Search for the cell housing the specified text and yield its [x, y] center coordinate. 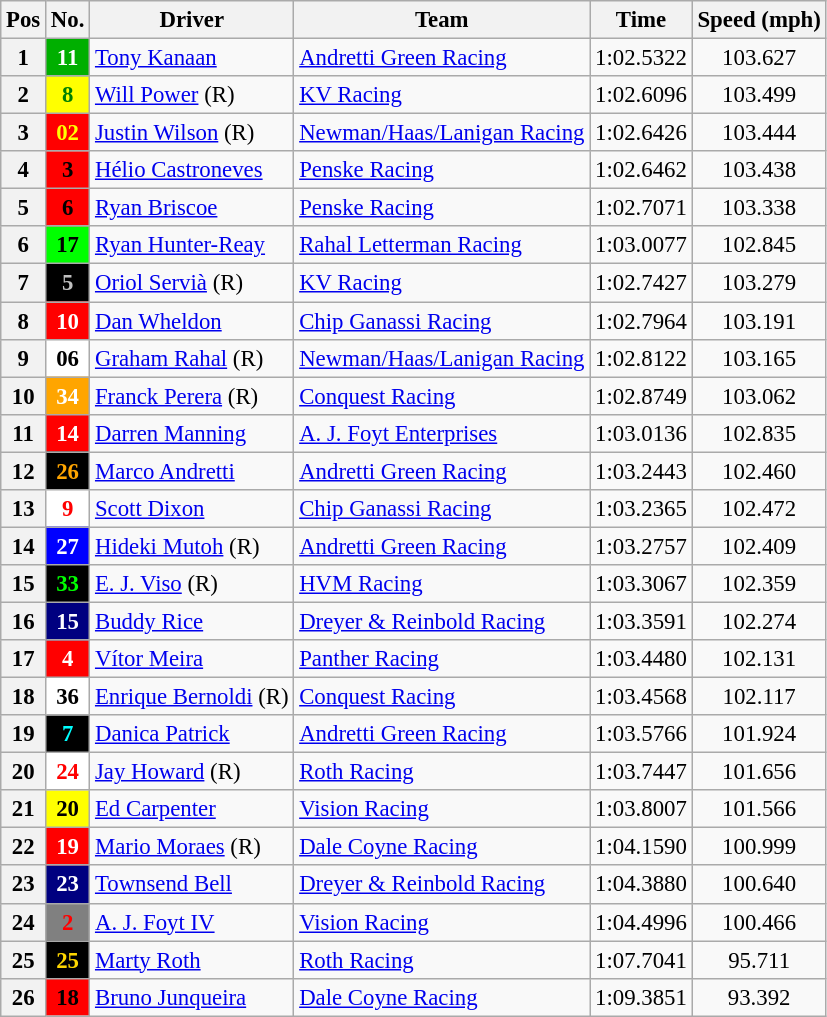
Ryan Hunter-Reay [192, 245]
103.062 [759, 396]
102.117 [759, 697]
12 [24, 471]
Justin Wilson (R) [192, 133]
1:02.6462 [641, 170]
Time [641, 20]
22 [24, 847]
Tony Kanaan [192, 58]
103.438 [759, 170]
1:04.3880 [641, 885]
Driver [192, 20]
1:02.7427 [641, 283]
1:03.2757 [641, 546]
1:03.4568 [641, 697]
Pos [24, 20]
102.131 [759, 659]
100.466 [759, 922]
1:02.7964 [641, 321]
Graham Rahal (R) [192, 358]
A. J. Foyt Enterprises [442, 433]
Danica Patrick [192, 734]
102.274 [759, 621]
Townsend Bell [192, 885]
E. J. Viso (R) [192, 584]
1:02.8122 [641, 358]
103.499 [759, 95]
1:03.7447 [641, 772]
93.392 [759, 997]
103.627 [759, 58]
Speed (mph) [759, 20]
Vítor Meira [192, 659]
103.338 [759, 208]
1 [24, 58]
Jay Howard (R) [192, 772]
1:02.6096 [641, 95]
1:04.4996 [641, 922]
1:03.4480 [641, 659]
Franck Perera (R) [192, 396]
Panther Racing [442, 659]
1:02.8749 [641, 396]
Ed Carpenter [192, 809]
103.165 [759, 358]
1:03.2443 [641, 471]
34 [68, 396]
102.359 [759, 584]
101.656 [759, 772]
02 [68, 133]
Dan Wheldon [192, 321]
21 [24, 809]
102.460 [759, 471]
101.924 [759, 734]
103.279 [759, 283]
1:09.3851 [641, 997]
Oriol Servià (R) [192, 283]
27 [68, 546]
Enrique Bernoldi (R) [192, 697]
Buddy Rice [192, 621]
Darren Manning [192, 433]
Rahal Letterman Racing [442, 245]
102.835 [759, 433]
102.845 [759, 245]
Will Power (R) [192, 95]
95.711 [759, 960]
1:02.6426 [641, 133]
Hélio Castroneves [192, 170]
13 [24, 509]
100.999 [759, 847]
Scott Dixon [192, 509]
102.409 [759, 546]
102.472 [759, 509]
1:03.0077 [641, 245]
103.444 [759, 133]
1:03.3591 [641, 621]
Hideki Mutoh (R) [192, 546]
Marco Andretti [192, 471]
101.566 [759, 809]
1:03.8007 [641, 809]
1:02.5322 [641, 58]
36 [68, 697]
33 [68, 584]
A. J. Foyt IV [192, 922]
1:04.1590 [641, 847]
100.640 [759, 885]
Team [442, 20]
103.191 [759, 321]
No. [68, 20]
1:03.5766 [641, 734]
1:03.0136 [641, 433]
1:03.3067 [641, 584]
HVM Racing [442, 584]
Mario Moraes (R) [192, 847]
Marty Roth [192, 960]
1:03.2365 [641, 509]
16 [24, 621]
Ryan Briscoe [192, 208]
06 [68, 358]
Bruno Junqueira [192, 997]
1:02.7071 [641, 208]
1:07.7041 [641, 960]
